Pinpoint the cell where the given text exists, returning its [x, y] midpoint coordinate. 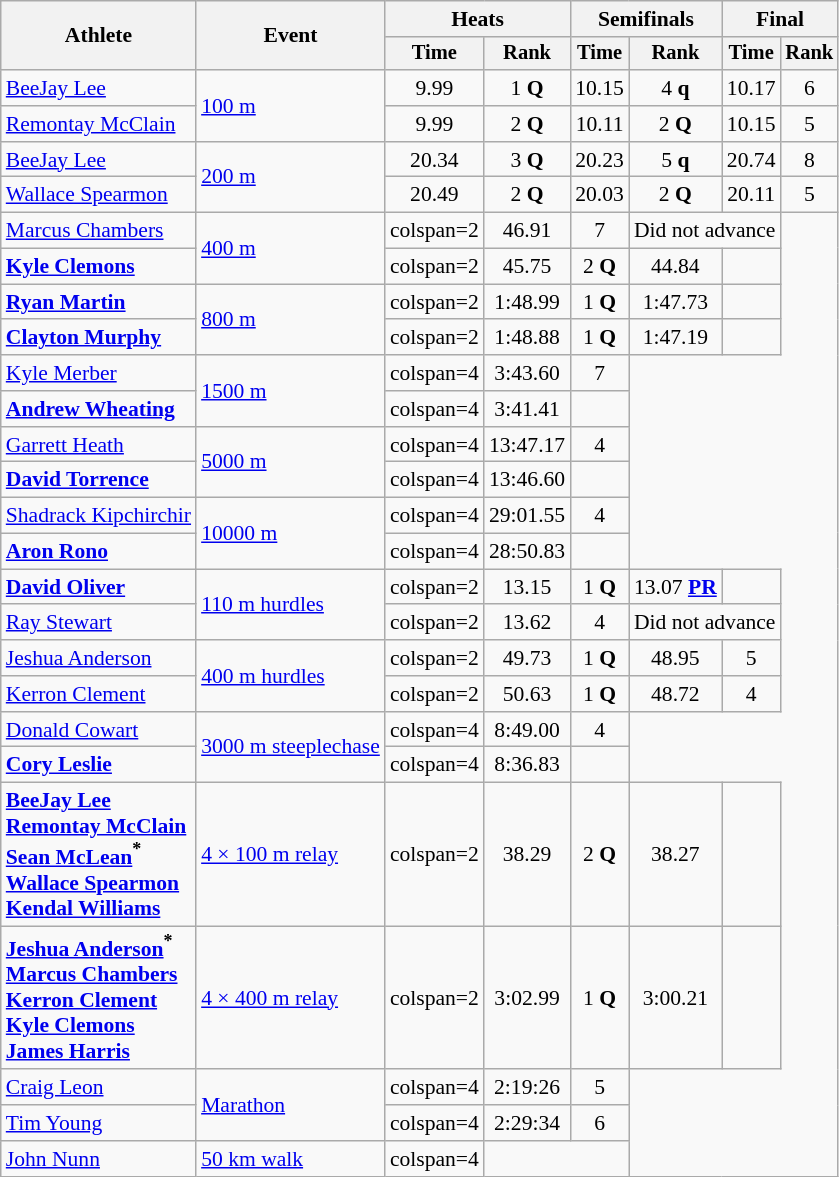
2:29:34 [527, 1123]
1:47.73 [676, 302]
2:19:26 [527, 1088]
John Nunn [98, 1159]
20.03 [600, 195]
Shadrack Kipchirchir [98, 516]
20.49 [434, 195]
3:43.60 [527, 373]
Marcus Chambers [98, 231]
48.95 [676, 658]
Jeshua Anderson [98, 658]
20.74 [752, 160]
4 q [676, 88]
44.84 [676, 267]
Athlete [98, 36]
Marathon [290, 1106]
Final [780, 19]
13.07 PR [676, 587]
3:41.41 [527, 409]
Cory Leslie [98, 765]
200 m [290, 178]
Garrett Heath [98, 445]
Wallace Spearmon [98, 195]
1:48.99 [527, 302]
Andrew Wheating [98, 409]
29:01.55 [527, 516]
3 Q [527, 160]
4 × 400 m relay [290, 998]
3:00.21 [676, 998]
Kyle Clemons [98, 267]
Heats [478, 19]
Aron Rono [98, 552]
Remontay McClain [98, 124]
5 q [676, 160]
49.73 [527, 658]
Tim Young [98, 1123]
50 km walk [290, 1159]
Craig Leon [98, 1088]
100 m [290, 106]
13.15 [527, 587]
BeeJay LeeRemontay McClainSean McLean*Wallace SpearmonKendal Williams [98, 854]
13.62 [527, 623]
20.23 [600, 160]
David Oliver [98, 587]
Semifinals [646, 19]
Event [290, 36]
David Torrence [98, 480]
8:36.83 [527, 765]
13:46.60 [527, 480]
38.27 [676, 854]
28:50.83 [527, 552]
45.75 [527, 267]
46.91 [527, 231]
10.11 [600, 124]
20.11 [752, 195]
Ray Stewart [98, 623]
5000 m [290, 462]
3000 m steeplechase [290, 748]
1:47.19 [676, 338]
3:02.99 [527, 998]
1:48.88 [527, 338]
Clayton Murphy [98, 338]
38.29 [527, 854]
1500 m [290, 390]
Kyle Merber [98, 373]
8 [810, 160]
10.17 [752, 88]
110 m hurdles [290, 604]
Ryan Martin [98, 302]
8:49.00 [527, 730]
4 × 100 m relay [290, 854]
10000 m [290, 534]
Donald Cowart [98, 730]
800 m [290, 320]
20.34 [434, 160]
400 m hurdles [290, 676]
50.63 [527, 694]
48.72 [676, 694]
13:47.17 [527, 445]
Jeshua Anderson*Marcus ChambersKerron ClementKyle ClemonsJames Harris [98, 998]
Kerron Clement [98, 694]
400 m [290, 248]
